Return (X, Y) of the center of cell containing provided text 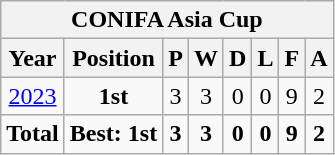
L (266, 58)
Best: 1st (113, 134)
D (237, 58)
2023 (33, 96)
Year (33, 58)
1st (113, 96)
F (292, 58)
P (176, 58)
CONIFA Asia Cup (167, 20)
A (319, 58)
Position (113, 58)
Total (33, 134)
W (206, 58)
